For the text-containing cell, return its midpoint in [X, Y] coordinate format. 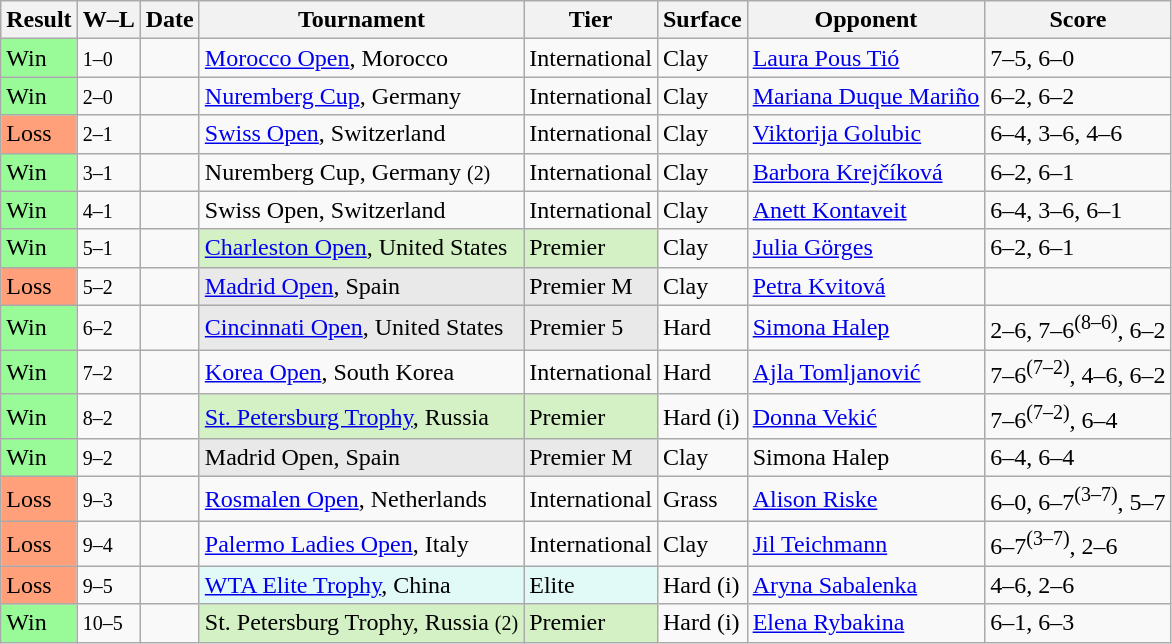
St. Petersburg Trophy, Russia (2) [361, 623]
Laura Pous Tió [866, 58]
5–2 [108, 286]
4–1 [108, 210]
Julia Görges [866, 248]
6–1, 6–3 [1078, 623]
7–6(7–2), 4–6, 6–2 [1078, 372]
3–1 [108, 172]
2–6, 7–6(8–6), 6–2 [1078, 328]
Tier [591, 20]
7–5, 6–0 [1078, 58]
Grass [702, 500]
Nuremberg Cup, Germany [361, 96]
W–L [108, 20]
6–2, 6–2 [1078, 96]
9–4 [108, 544]
Elena Rybakina [866, 623]
Petra Kvitová [866, 286]
10–5 [108, 623]
Anett Kontaveit [866, 210]
6–4, 3–6, 4–6 [1078, 134]
Morocco Open, Morocco [361, 58]
4–6, 2–6 [1078, 585]
Premier 5 [591, 328]
Surface [702, 20]
Date [170, 20]
6–4, 3–6, 6–1 [1078, 210]
9–2 [108, 458]
Korea Open, South Korea [361, 372]
6–7(3–7), 2–6 [1078, 544]
Palermo Ladies Open, Italy [361, 544]
Rosmalen Open, Netherlands [361, 500]
Mariana Duque Mariño [866, 96]
Tournament [361, 20]
Donna Vekić [866, 416]
7–6(7–2), 6–4 [1078, 416]
6–0, 6–7(3–7), 5–7 [1078, 500]
Charleston Open, United States [361, 248]
6–2 [108, 328]
Aryna Sabalenka [866, 585]
5–1 [108, 248]
WTA Elite Trophy, China [361, 585]
St. Petersburg Trophy, Russia [361, 416]
Elite [591, 585]
Score [1078, 20]
2–1 [108, 134]
1–0 [108, 58]
7–2 [108, 372]
Nuremberg Cup, Germany (2) [361, 172]
Jil Teichmann [866, 544]
9–5 [108, 585]
8–2 [108, 416]
Opponent [866, 20]
Ajla Tomljanović [866, 372]
Alison Riske [866, 500]
6–4, 6–4 [1078, 458]
Result [39, 20]
Cincinnati Open, United States [361, 328]
2–0 [108, 96]
9–3 [108, 500]
Viktorija Golubic [866, 134]
Barbora Krejčíková [866, 172]
